Extract the [X, Y] coordinate from the center of the cell holding the provided text.  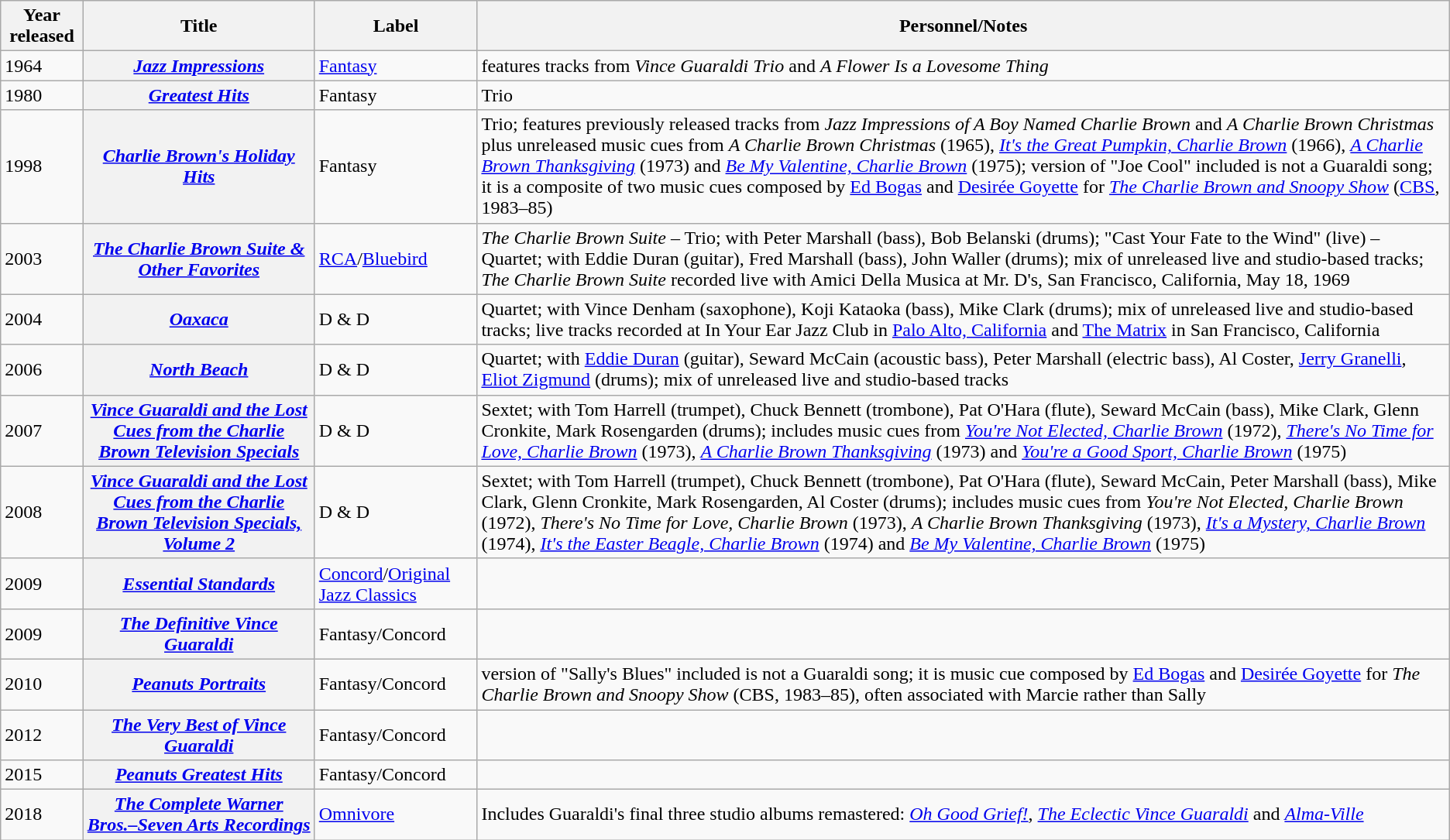
The Very Best of Vince Guaraldi [198, 734]
Personnel/Notes [964, 26]
2015 [42, 775]
Year released [42, 26]
The Complete Warner Bros.–Seven Arts Recordings [198, 814]
North Beach [198, 370]
Greatest Hits [198, 95]
Jazz Impressions [198, 66]
2018 [42, 814]
2004 [42, 319]
Peanuts Greatest Hits [198, 775]
Charlie Brown's Holiday Hits [198, 166]
Concord/Original Jazz Classics [396, 584]
1980 [42, 95]
Trio [964, 95]
Vince Guaraldi and the Lost Cues from the Charlie Brown Television Specials, Volume 2 [198, 513]
1964 [42, 66]
Essential Standards [198, 584]
The Charlie Brown Suite & Other Favorites [198, 259]
2010 [42, 684]
2006 [42, 370]
Vince Guaraldi and the Lost Cues from the Charlie Brown Television Specials [198, 430]
Omnivore [396, 814]
2007 [42, 430]
The Definitive Vince Guaraldi [198, 633]
2003 [42, 259]
Label [396, 26]
Peanuts Portraits [198, 684]
Title [198, 26]
features tracks from Vince Guaraldi Trio and A Flower Is a Lovesome Thing [964, 66]
RCA/Bluebird [396, 259]
1998 [42, 166]
Oaxaca [198, 319]
Includes Guaraldi's final three studio albums remastered: Oh Good Grief!, The Eclectic Vince Guaraldi and Alma-Ville [964, 814]
2012 [42, 734]
2008 [42, 513]
